Capture the cell that displays the provided text and extract its [x, y] central coordinate. 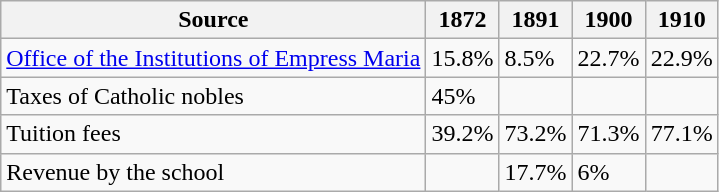
71.3% [608, 134]
22.7% [608, 58]
Revenue by the school [214, 172]
8.5% [536, 58]
1900 [608, 20]
15.8% [462, 58]
1910 [682, 20]
77.1% [682, 134]
Source [214, 20]
1872 [462, 20]
17.7% [536, 172]
73.2% [536, 134]
Taxes of Catholic nobles [214, 96]
Office of the Institutions of Empress Maria [214, 58]
45% [462, 96]
Tuition fees [214, 134]
6% [608, 172]
39.2% [462, 134]
1891 [536, 20]
22.9% [682, 58]
